Return the (x, y) coordinate for the center point of the cell that contains the specified text.  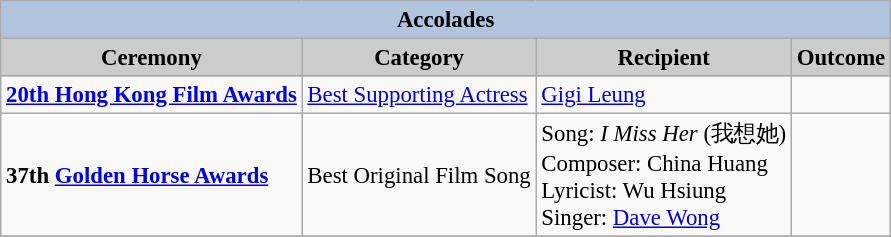
Best Supporting Actress (419, 95)
Song: I Miss Her (我想她)Composer: China Huang Lyricist: Wu Hsiung Singer: Dave Wong (664, 176)
Accolades (446, 20)
Outcome (840, 58)
20th Hong Kong Film Awards (152, 95)
Ceremony (152, 58)
Recipient (664, 58)
Category (419, 58)
37th Golden Horse Awards (152, 176)
Best Original Film Song (419, 176)
Gigi Leung (664, 95)
